Identify which cell holds the provided text, then report its [X, Y] central coordinate. 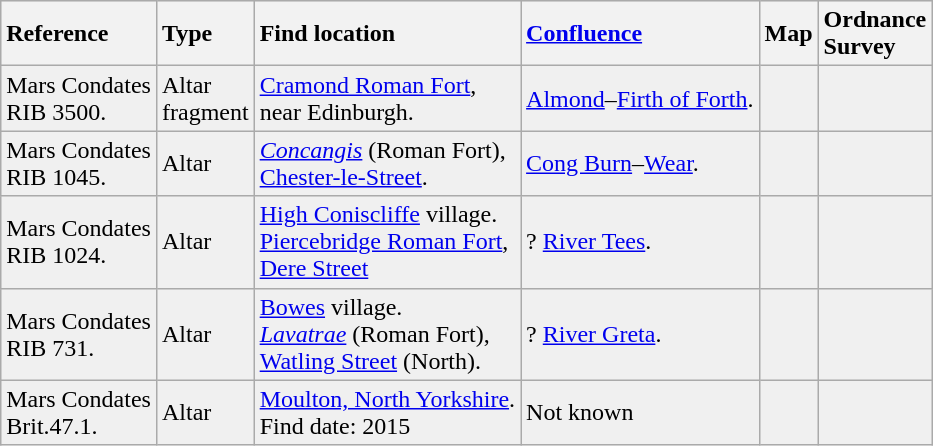
High Coniscliffe village.Piercebridge Roman Fort,Dere Street [387, 242]
Cong Burn–Wear. [640, 164]
Mars CondatesRIB 3500. [79, 98]
Find location [387, 34]
Type [205, 34]
Reference [79, 34]
Mars CondatesRIB 731. [79, 334]
Bowes village.Lavatrae (Roman Fort),Watling Street (North). [387, 334]
Concangis (Roman Fort),Chester-le-Street. [387, 164]
Map [788, 34]
? River Greta. [640, 334]
Mars CondatesRIB 1024. [79, 242]
OrdnanceSurvey [875, 34]
? River Tees. [640, 242]
Almond–Firth of Forth. [640, 98]
Not known [640, 412]
Mars CondatesBrit.47.1. [79, 412]
Confluence [640, 34]
Moulton, North Yorkshire.Find date: 2015 [387, 412]
Altarfragment [205, 98]
Mars CondatesRIB 1045. [79, 164]
Cramond Roman Fort,near Edinburgh. [387, 98]
